Return the [x, y] coordinate for the center point of the cell that contains the specified text.  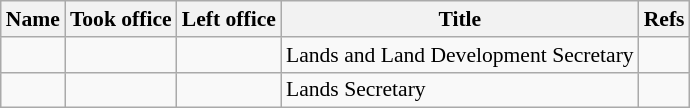
Refs [664, 19]
Lands and Land Development Secretary [460, 55]
Title [460, 19]
Took office [121, 19]
Left office [229, 19]
Name [33, 19]
Lands Secretary [460, 90]
